Identify which cell holds the provided text, then report its (X, Y) central coordinate. 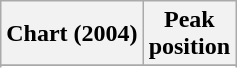
Chart (2004) (72, 34)
Peak position (189, 34)
